For the text-containing cell, return its midpoint in (X, Y) coordinate format. 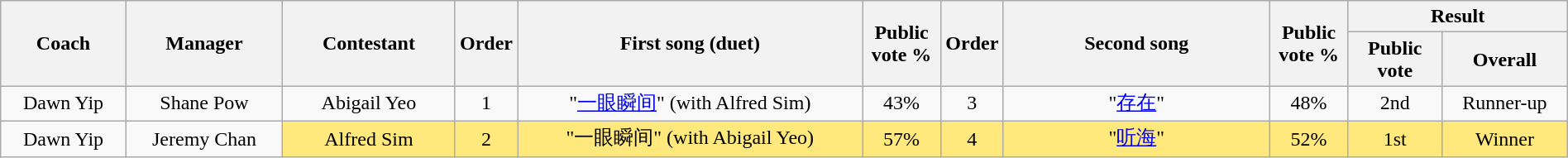
Result (1457, 17)
Jeremy Chan (203, 139)
1 (486, 104)
Second song (1136, 43)
52% (1308, 139)
Overall (1505, 60)
2nd (1395, 104)
Runner-up (1505, 104)
Manager (203, 43)
Coach (64, 43)
Winner (1505, 139)
Contestant (369, 43)
43% (901, 104)
Shane Pow (203, 104)
48% (1308, 104)
"一眼瞬间" (with Alfred Sim) (690, 104)
3 (972, 104)
First song (duet) (690, 43)
57% (901, 139)
"存在" (1136, 104)
"听海" (1136, 139)
2 (486, 139)
"一眼瞬间" (with Abigail Yeo) (690, 139)
4 (972, 139)
1st (1395, 139)
Abigail Yeo (369, 104)
Alfred Sim (369, 139)
Public vote (1395, 60)
